Identify which cell holds the provided text, then report its [x, y] central coordinate. 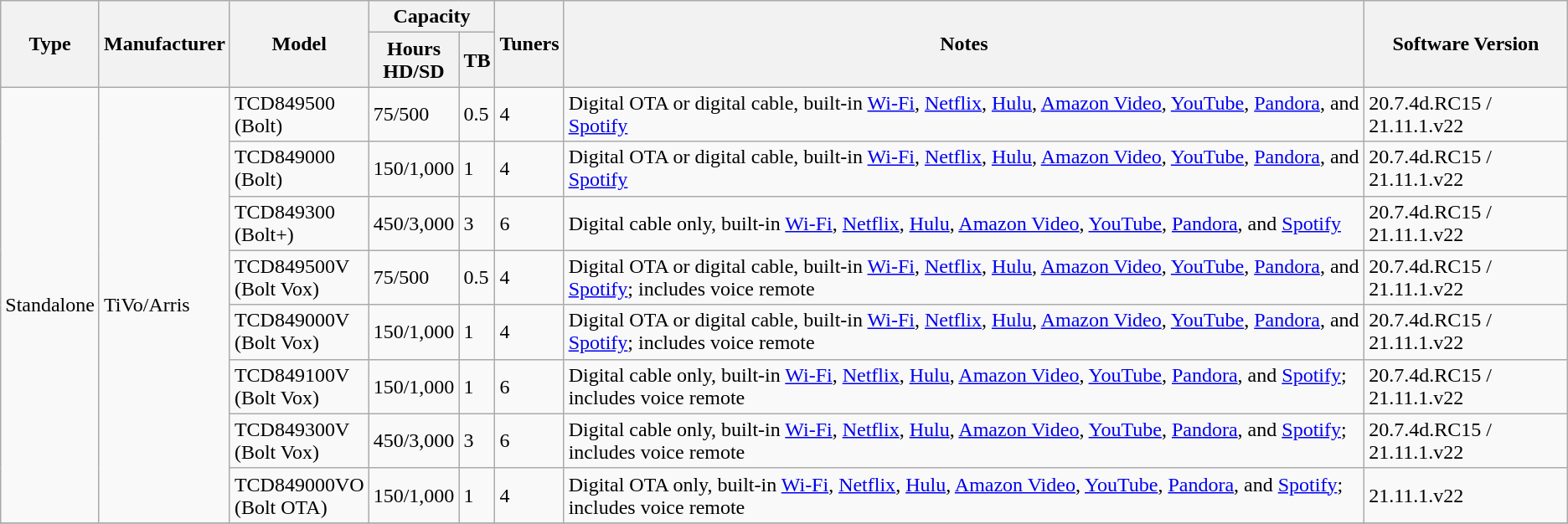
21.11.1.v22 [1466, 496]
Digital cable only, built-in Wi-Fi, Netflix, Hulu, Amazon Video, YouTube, Pandora, and Spotify [964, 223]
Manufacturer [164, 44]
Tuners [529, 44]
HoursHD/SD [414, 60]
TiVo/Arris [164, 305]
TCD849000VO(Bolt OTA) [299, 496]
TCD849500(Bolt) [299, 114]
TB [477, 60]
TCD849500V(Bolt Vox) [299, 278]
Standalone [50, 305]
TCD849300V(Bolt Vox) [299, 440]
Capacity [432, 17]
Notes [964, 44]
Model [299, 44]
TCD849100V(Bolt Vox) [299, 387]
Type [50, 44]
TCD849000V(Bolt Vox) [299, 331]
TCD849000(Bolt) [299, 169]
TCD849300(Bolt+) [299, 223]
Digital OTA only, built-in Wi-Fi, Netflix, Hulu, Amazon Video, YouTube, Pandora, and Spotify; includes voice remote [964, 496]
Software Version [1466, 44]
